Find where the given text appears and provide that cell's center as (x, y) coordinate. 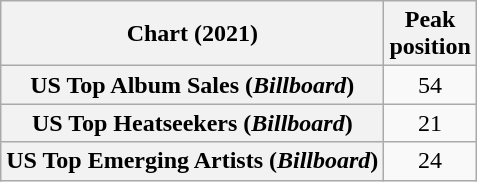
24 (430, 161)
Peakposition (430, 34)
US Top Heatseekers (Billboard) (192, 123)
US Top Emerging Artists (Billboard) (192, 161)
54 (430, 85)
Chart (2021) (192, 34)
21 (430, 123)
US Top Album Sales (Billboard) (192, 85)
